For the text-containing cell, return its midpoint in [X, Y] coordinate format. 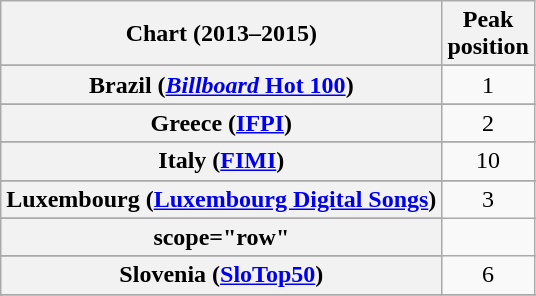
scope="row" [222, 237]
6 [488, 275]
3 [488, 199]
Peakposition [488, 34]
Chart (2013–2015) [222, 34]
Slovenia (SloTop50) [222, 275]
Greece (IFPI) [222, 123]
Italy (FIMI) [222, 161]
Luxembourg (Luxembourg Digital Songs) [222, 199]
1 [488, 85]
2 [488, 123]
10 [488, 161]
Brazil (Billboard Hot 100) [222, 85]
